For the text-containing cell, return its midpoint in [X, Y] coordinate format. 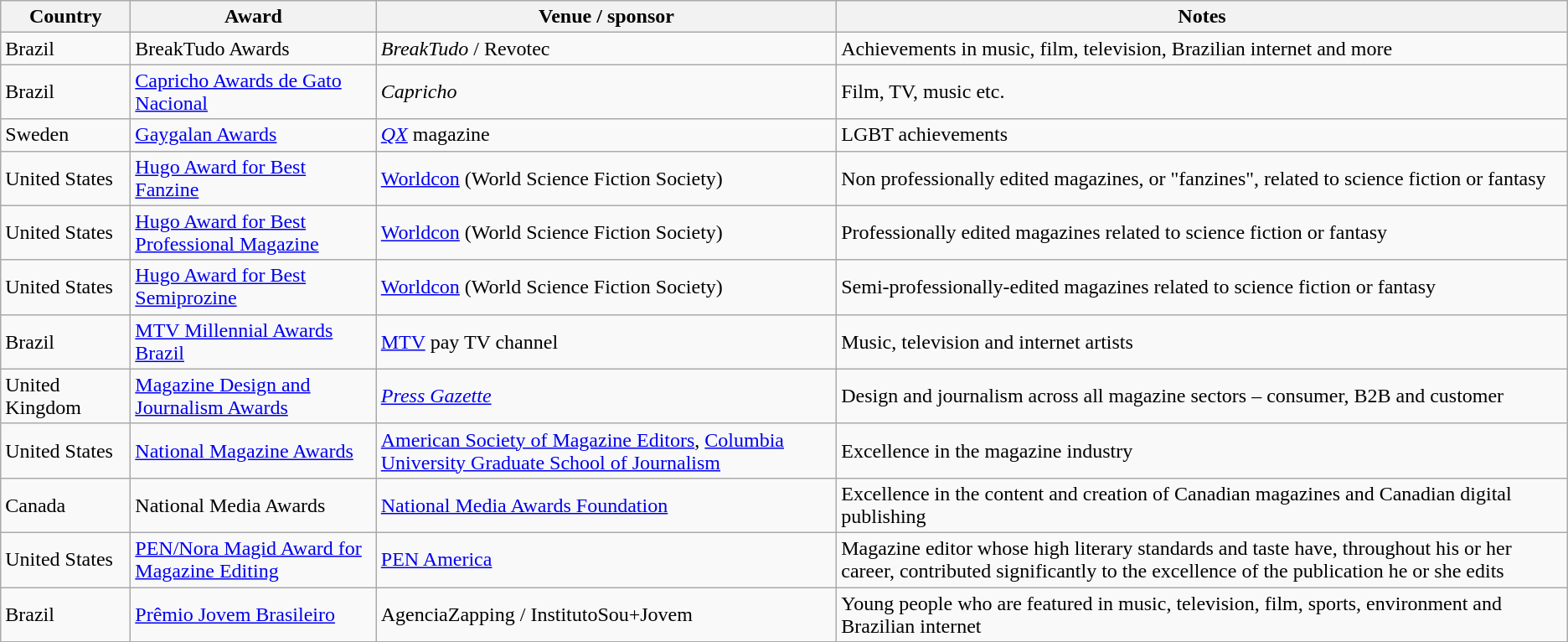
Semi-professionally-edited magazines related to science fiction or fantasy [1203, 287]
Design and journalism across all magazine sectors – consumer, B2B and customer [1203, 396]
Gaygalan Awards [253, 135]
BreakTudo / Revotec [606, 49]
Hugo Award for Best Fanzine [253, 178]
National Magazine Awards [253, 451]
Excellence in the content and creation of Canadian magazines and Canadian digital publishing [1203, 505]
Capricho [606, 92]
United Kingdom [65, 396]
Country [65, 17]
Sweden [65, 135]
Professionally edited magazines related to science fiction or fantasy [1203, 233]
National Media Awards [253, 505]
BreakTudo Awards [253, 49]
Hugo Award for Best Semiprozine [253, 287]
QX magazine [606, 135]
American Society of Magazine Editors, Columbia University Graduate School of Journalism [606, 451]
MTV Millennial Awards Brazil [253, 342]
AgenciaZapping / InstitutoSou+Jovem [606, 614]
Young people who are featured in music, television, film, sports, environment and Brazilian internet [1203, 614]
Achievements in music, film, television, Brazilian internet and more [1203, 49]
Magazine Design and Journalism Awards [253, 396]
Canada [65, 505]
Non professionally edited magazines, or "fanzines", related to science fiction or fantasy [1203, 178]
National Media Awards Foundation [606, 505]
PEN America [606, 560]
Hugo Award for Best Professional Magazine [253, 233]
Music, television and internet artists [1203, 342]
Notes [1203, 17]
Award [253, 17]
Prêmio Jovem Brasileiro [253, 614]
Venue / sponsor [606, 17]
Excellence in the magazine industry [1203, 451]
Capricho Awards de Gato Nacional [253, 92]
Press Gazette [606, 396]
MTV pay TV channel [606, 342]
PEN/Nora Magid Award for Magazine Editing [253, 560]
Film, TV, music etc. [1203, 92]
LGBT achievements [1203, 135]
